Output the (x, y) coordinate of the center of the cell containing the given text.  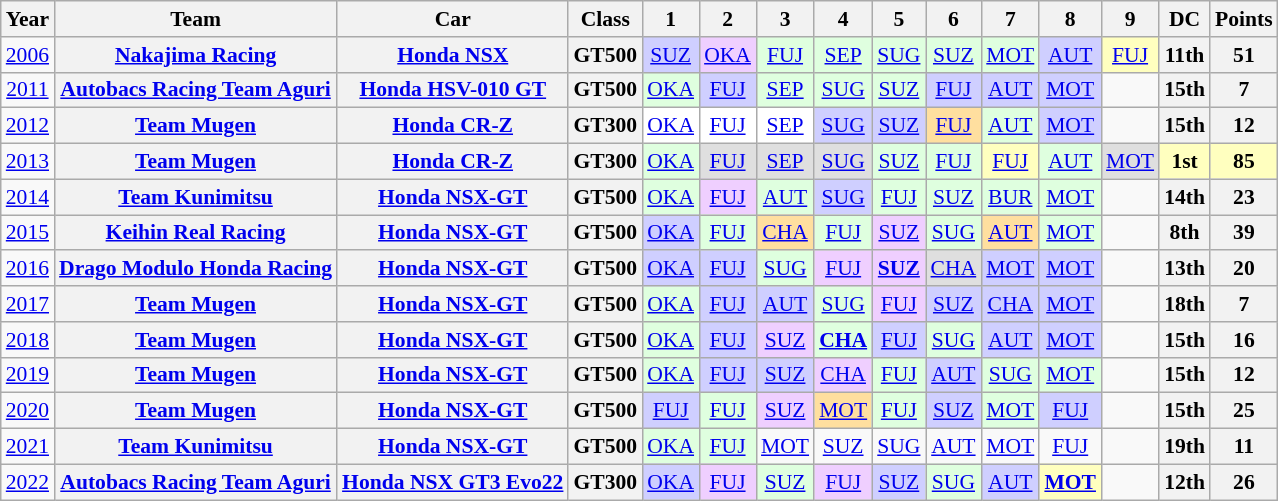
2006 (28, 55)
8th (1184, 233)
2014 (28, 197)
9 (1130, 19)
2020 (28, 411)
12th (1184, 482)
Drago Modulo Honda Racing (196, 269)
39 (1244, 233)
BUR (1010, 197)
1st (1184, 162)
2013 (28, 162)
8 (1070, 19)
Keihin Real Racing (196, 233)
2017 (28, 304)
25 (1244, 411)
Year (28, 19)
18th (1184, 304)
Honda NSX (452, 55)
3 (785, 19)
Points (1244, 19)
19th (1184, 447)
Honda HSV-010 GT (452, 90)
85 (1244, 162)
Honda NSX GT3 Evo22 (452, 482)
11 (1244, 447)
4 (843, 19)
2012 (28, 126)
5 (898, 19)
2 (728, 19)
26 (1244, 482)
2011 (28, 90)
Class (605, 19)
1 (670, 19)
2019 (28, 375)
6 (954, 19)
Team (196, 19)
14th (1184, 197)
20 (1244, 269)
2021 (28, 447)
2015 (28, 233)
51 (1244, 55)
2016 (28, 269)
16 (1244, 340)
Car (452, 19)
DC (1184, 19)
Nakajima Racing (196, 55)
2018 (28, 340)
23 (1244, 197)
13th (1184, 269)
2022 (28, 482)
11th (1184, 55)
